Scan for the cell matching the given text and deliver its [x, y] coordinate at center. 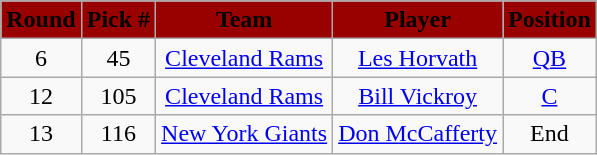
13 [41, 134]
Player [418, 20]
Don McCafferty [418, 134]
Bill Vickroy [418, 96]
116 [118, 134]
Pick # [118, 20]
105 [118, 96]
QB [550, 58]
C [550, 96]
Round [41, 20]
Team [244, 20]
45 [118, 58]
New York Giants [244, 134]
12 [41, 96]
Les Horvath [418, 58]
6 [41, 58]
Position [550, 20]
End [550, 134]
